Output the [X, Y] coordinate of the center of the cell containing the given text.  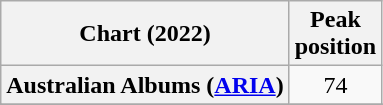
Chart (2022) [145, 34]
Peakposition [335, 34]
Australian Albums (ARIA) [145, 85]
74 [335, 85]
